Pinpoint the cell where the given text exists, returning its [X, Y] midpoint coordinate. 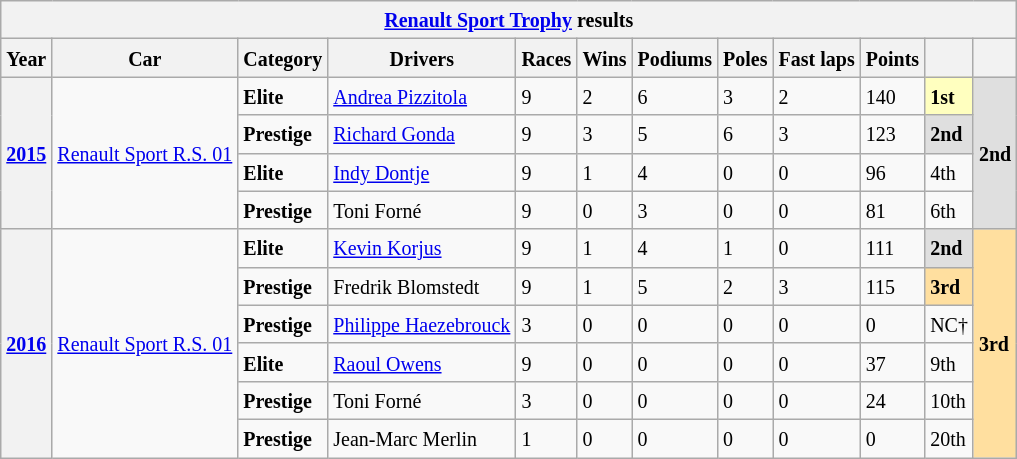
10th [950, 400]
1st [950, 96]
2016 [26, 343]
Poles [746, 58]
4th [950, 172]
37 [892, 362]
Andrea Pizzitola [422, 96]
Drivers [422, 58]
Category [283, 58]
Renault Sport Trophy results [509, 20]
Indy Dontje [422, 172]
Car [145, 58]
24 [892, 400]
Philippe Haezebrouck [422, 324]
123 [892, 134]
Kevin Korjus [422, 248]
Races [546, 58]
140 [892, 96]
111 [892, 248]
Jean-Marc Merlin [422, 438]
Podiums [675, 58]
Wins [604, 58]
Fast laps [816, 58]
9th [950, 362]
2015 [26, 153]
Year [26, 58]
115 [892, 286]
NC† [950, 324]
96 [892, 172]
81 [892, 210]
Richard Gonda [422, 134]
Fredrik Blomstedt [422, 286]
Raoul Owens [422, 362]
20th [950, 438]
6th [950, 210]
Points [892, 58]
